Capture the cell that displays the provided text and extract its [X, Y] central coordinate. 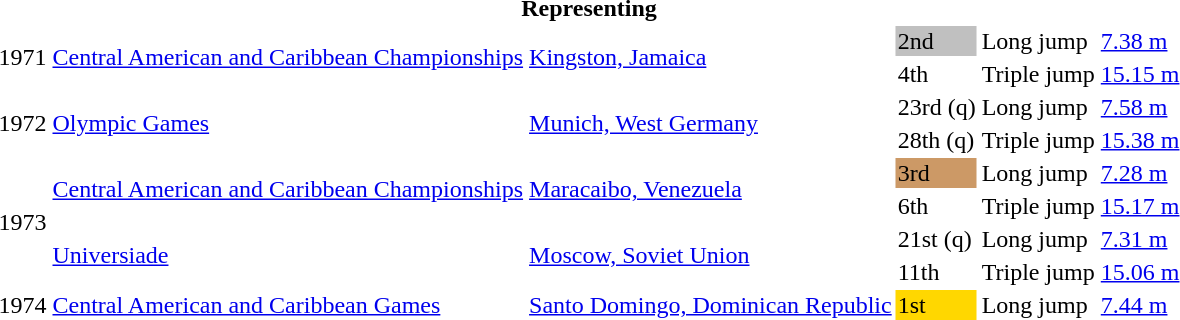
Moscow, Soviet Union [711, 256]
28th (q) [936, 140]
21st (q) [936, 239]
Universiade [288, 256]
Olympic Games [288, 124]
23rd (q) [936, 107]
1st [936, 305]
3rd [936, 173]
Maracaibo, Venezuela [711, 190]
6th [936, 206]
2nd [936, 41]
Munich, West Germany [711, 124]
Santo Domingo, Dominican Republic [711, 305]
4th [936, 74]
11th [936, 272]
Central American and Caribbean Games [288, 305]
Kingston, Jamaica [711, 58]
